Return [X, Y] of the center of cell containing provided text 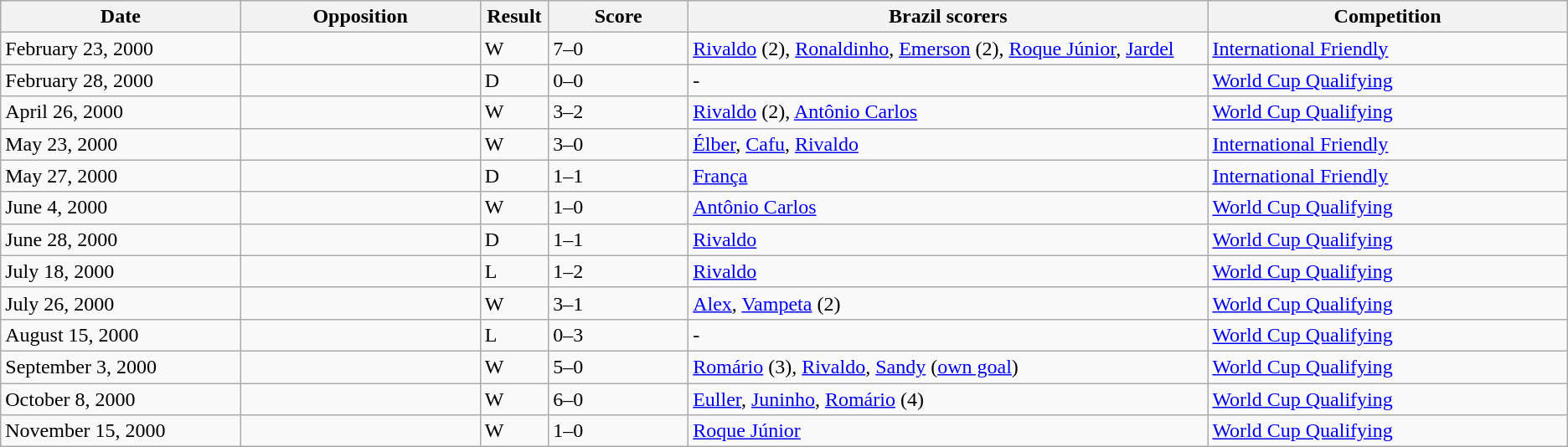
Euller, Juninho, Romário (4) [948, 399]
Date [121, 17]
Rivaldo (2), Antônio Carlos [948, 112]
November 15, 2000 [121, 431]
June 4, 2000 [121, 208]
May 27, 2000 [121, 176]
0–0 [618, 80]
6–0 [618, 399]
7–0 [618, 49]
September 3, 2000 [121, 367]
April 26, 2000 [121, 112]
Brazil scorers [948, 17]
0–3 [618, 335]
Romário (3), Rivaldo, Sandy (own goal) [948, 367]
5–0 [618, 367]
Rivaldo (2), Ronaldinho, Emerson (2), Roque Júnior, Jardel [948, 49]
February 28, 2000 [121, 80]
1–2 [618, 271]
Competition [1387, 17]
Élber, Cafu, Rivaldo [948, 144]
Opposition [360, 17]
3–1 [618, 303]
June 28, 2000 [121, 239]
França [948, 176]
Result [514, 17]
August 15, 2000 [121, 335]
May 23, 2000 [121, 144]
Antônio Carlos [948, 208]
February 23, 2000 [121, 49]
July 26, 2000 [121, 303]
July 18, 2000 [121, 271]
3–0 [618, 144]
Score [618, 17]
Alex, Vampeta (2) [948, 303]
Roque Júnior [948, 431]
3–2 [618, 112]
October 8, 2000 [121, 399]
